Output the [X, Y] coordinate of the center of the cell containing the given text.  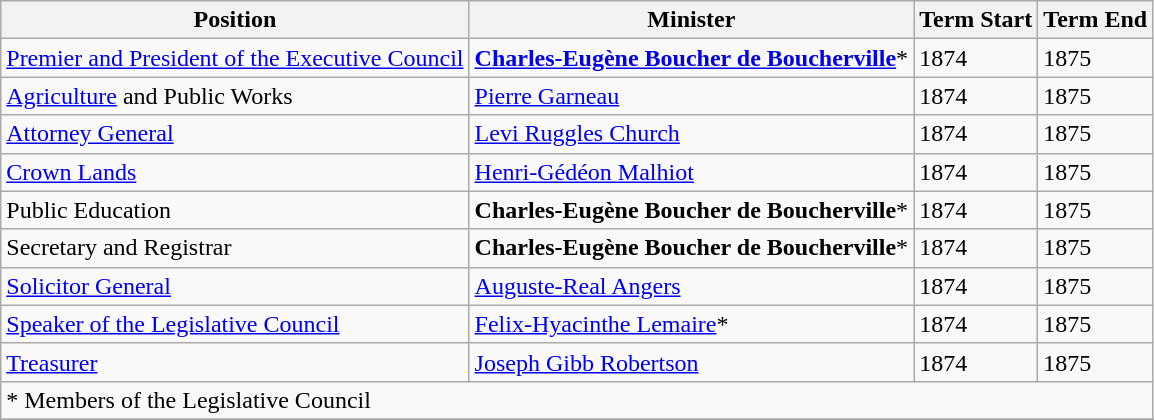
Treasurer [235, 362]
Henri-Gédéon Malhiot [692, 172]
Joseph Gibb Robertson [692, 362]
Term Start [976, 20]
Speaker of the Legislative Council [235, 324]
Term End [1096, 20]
Felix-Hyacinthe Lemaire* [692, 324]
Agriculture and Public Works [235, 96]
Position [235, 20]
Pierre Garneau [692, 96]
Minister [692, 20]
Solicitor General [235, 286]
Public Education [235, 210]
Premier and President of the Executive Council [235, 58]
Secretary and Registrar [235, 248]
Auguste-Real Angers [692, 286]
Crown Lands [235, 172]
* Members of the Legislative Council [577, 400]
Levi Ruggles Church [692, 134]
Attorney General [235, 134]
